Return the (X, Y) coordinate for the center point of the cell that contains the specified text.  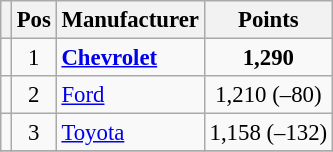
2 (34, 95)
1,290 (268, 58)
1 (34, 58)
Chevrolet (130, 58)
Ford (130, 95)
Points (268, 20)
1,158 (–132) (268, 133)
1,210 (–80) (268, 95)
Manufacturer (130, 20)
3 (34, 133)
Toyota (130, 133)
Pos (34, 20)
